Return (x, y) of the center of cell containing provided text 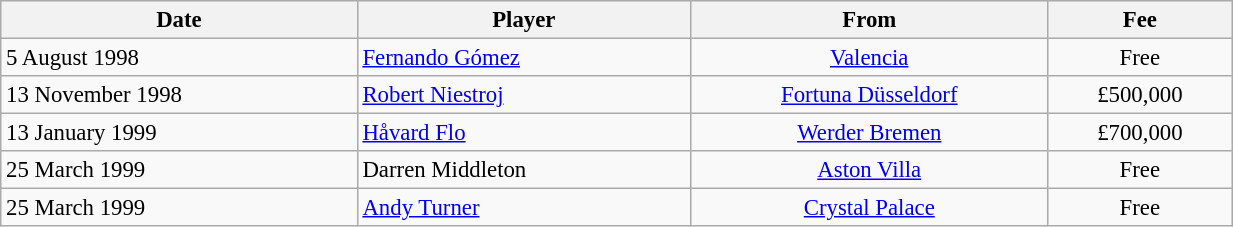
Date (179, 20)
Andy Turner (524, 208)
Darren Middleton (524, 170)
Werder Bremen (869, 133)
From (869, 20)
13 January 1999 (179, 133)
13 November 1998 (179, 95)
Valencia (869, 58)
£700,000 (1140, 133)
£500,000 (1140, 95)
5 August 1998 (179, 58)
Fortuna Düsseldorf (869, 95)
Fee (1140, 20)
Fernando Gómez (524, 58)
Robert Niestroj (524, 95)
Håvard Flo (524, 133)
Player (524, 20)
Aston Villa (869, 170)
Crystal Palace (869, 208)
